Provide the [x, y] coordinate of the cell's center where the given text is located.  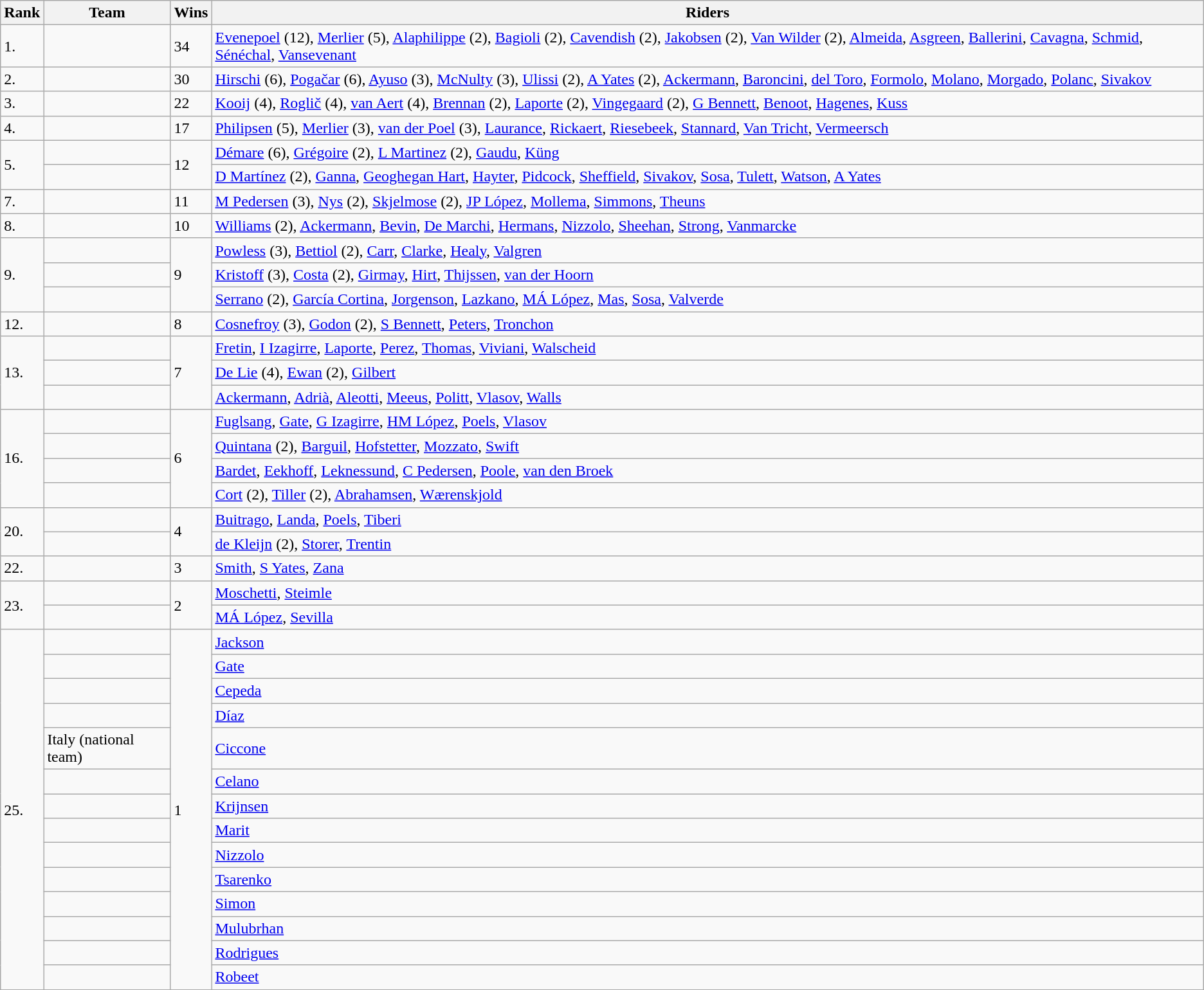
22 [191, 104]
Simon [707, 904]
Quintana (2), Barguil, Hofstetter, Mozzato, Swift [707, 446]
Rodrigues [707, 953]
22. [22, 568]
Nizzolo [707, 855]
Riders [707, 13]
34 [191, 46]
Italy (national team) [107, 748]
M Pedersen (3), Nys (2), Skjelmose (2), JP López, Mollema, Simmons, Theuns [707, 201]
6 [191, 458]
1. [22, 46]
Fuglsang, Gate, G Izagirre, HM López, Poels, Vlasov [707, 422]
11 [191, 201]
1 [191, 809]
De Lie (4), Ewan (2), Gilbert [707, 373]
Smith, S Yates, Zana [707, 568]
2. [22, 79]
9. [22, 274]
7 [191, 373]
Marit [707, 831]
D Martínez (2), Ganna, Geoghegan Hart, Hayter, Pidcock, Sheffield, Sivakov, Sosa, Tulett, Watson, A Yates [707, 177]
30 [191, 79]
Robeet [707, 977]
3 [191, 568]
Moschetti, Steimle [707, 593]
Williams (2), Ackermann, Bevin, De Marchi, Hermans, Nizzolo, Sheehan, Strong, Vanmarcke [707, 226]
Krijnsen [707, 806]
MÁ López, Sevilla [707, 617]
Díaz [707, 715]
10 [191, 226]
Cosnefroy (3), Godon (2), S Bennett, Peters, Tronchon [707, 323]
Bardet, Eekhoff, Leknessund, C Pedersen, Poole, van den Broek [707, 471]
7. [22, 201]
5. [22, 165]
Démare (6), Grégoire (2), L Martinez (2), Gaudu, Küng [707, 152]
Kristoff (3), Costa (2), Girmay, Hirt, Thijssen, van der Hoorn [707, 274]
17 [191, 128]
Ackermann, Adrià, Aleotti, Meeus, Politt, Vlasov, Walls [707, 397]
9 [191, 274]
20. [22, 532]
Hirschi (6), Pogačar (6), Ayuso (3), McNulty (3), Ulissi (2), A Yates (2), Ackermann, Baroncini, del Toro, Formolo, Molano, Morgado, Polanc, Sivakov [707, 79]
Rank [22, 13]
Cort (2), Tiller (2), Abrahamsen, Wærenskjold [707, 495]
4 [191, 532]
Buitrago, Landa, Poels, Tiberi [707, 519]
Kooij (4), Roglič (4), van Aert (4), Brennan (2), Laporte (2), Vingegaard (2), G Bennett, Benoot, Hagenes, Kuss [707, 104]
23. [22, 605]
Philipsen (5), Merlier (3), van der Poel (3), Laurance, Rickaert, Riesebeek, Stannard, Van Tricht, Vermeersch [707, 128]
Gate [707, 666]
de Kleijn (2), Storer, Trentin [707, 544]
Celano [707, 782]
Ciccone [707, 748]
12 [191, 165]
4. [22, 128]
25. [22, 809]
Mulubrhan [707, 928]
Serrano (2), García Cortina, Jorgenson, Lazkano, MÁ López, Mas, Sosa, Valverde [707, 299]
3. [22, 104]
2 [191, 605]
Wins [191, 13]
Cepeda [707, 690]
Fretin, I Izagirre, Laporte, Perez, Thomas, Viviani, Walscheid [707, 348]
12. [22, 323]
Powless (3), Bettiol (2), Carr, Clarke, Healy, Valgren [707, 250]
8. [22, 226]
Team [107, 13]
16. [22, 458]
8 [191, 323]
13. [22, 373]
Tsarenko [707, 879]
Jackson [707, 642]
